Find where the given text appears and provide that cell's center as [x, y] coordinate. 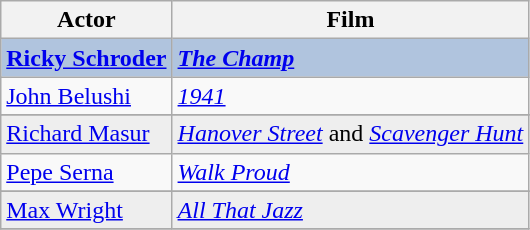
Actor [86, 20]
John Belushi [86, 96]
1941 [350, 96]
Pepe Serna [86, 172]
Walk Proud [350, 172]
Ricky Schroder [86, 58]
All That Jazz [350, 210]
Richard Masur [86, 134]
The Champ [350, 58]
Hanover Street and Scavenger Hunt [350, 134]
Max Wright [86, 210]
Film [350, 20]
